Detect which cell encompasses the target text, then output its [X, Y] center coordinate. 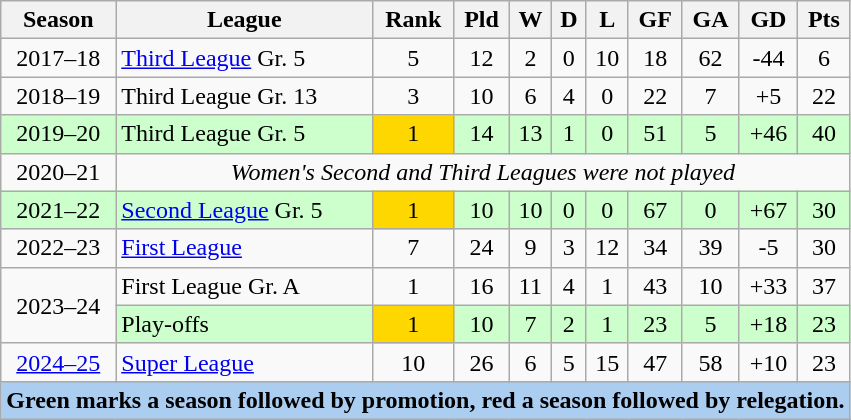
15 [607, 362]
14 [482, 134]
16 [482, 286]
26 [482, 362]
62 [710, 58]
Pts [824, 20]
37 [824, 286]
47 [655, 362]
2021–22 [58, 210]
34 [655, 248]
+33 [768, 286]
+5 [768, 96]
Second League Gr. 5 [244, 210]
+67 [768, 210]
2018–19 [58, 96]
-5 [768, 248]
L [607, 20]
GD [768, 20]
24 [482, 248]
First League [244, 248]
2022–23 [58, 248]
Pld [482, 20]
+10 [768, 362]
League [244, 20]
W [530, 20]
Play-offs [244, 324]
18 [655, 58]
9 [530, 248]
GF [655, 20]
2017–18 [58, 58]
58 [710, 362]
43 [655, 286]
First League Gr. A [244, 286]
GA [710, 20]
Season [58, 20]
67 [655, 210]
D [569, 20]
Third League Gr. 13 [244, 96]
Women's Second and Third Leagues were not played [483, 172]
+46 [768, 134]
13 [530, 134]
Super League [244, 362]
Rank [414, 20]
Green marks a season followed by promotion, red a season followed by relegation. [426, 400]
2020–21 [58, 172]
2024–25 [58, 362]
2023–24 [58, 305]
40 [824, 134]
51 [655, 134]
2019–20 [58, 134]
-44 [768, 58]
39 [710, 248]
+18 [768, 324]
11 [530, 286]
